Provide the (X, Y) coordinate of the cell's center where the given text is located.  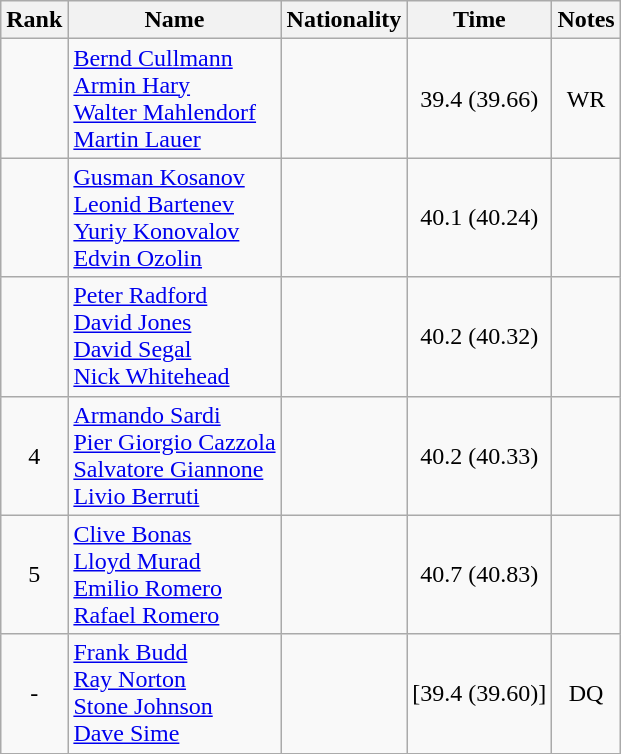
Time (480, 20)
Gusman KosanovLeonid BartenevYuriy KonovalovEdvin Ozolin (174, 218)
Frank BuddRay NortonStone JohnsonDave Sime (174, 694)
40.2 (40.32) (480, 336)
- (34, 694)
40.1 (40.24) (480, 218)
DQ (586, 694)
40.2 (40.33) (480, 456)
Nationality (344, 20)
WR (586, 98)
4 (34, 456)
39.4 (39.66) (480, 98)
Clive BonasLloyd MuradEmilio RomeroRafael Romero (174, 574)
[39.4 (39.60)] (480, 694)
Bernd CullmannArmin HaryWalter MahlendorfMartin Lauer (174, 98)
5 (34, 574)
Peter RadfordDavid JonesDavid SegalNick Whitehead (174, 336)
Name (174, 20)
Armando SardiPier Giorgio CazzolaSalvatore GiannoneLivio Berruti (174, 456)
40.7 (40.83) (480, 574)
Notes (586, 20)
Rank (34, 20)
